Identify which cell holds the provided text, then report its (x, y) central coordinate. 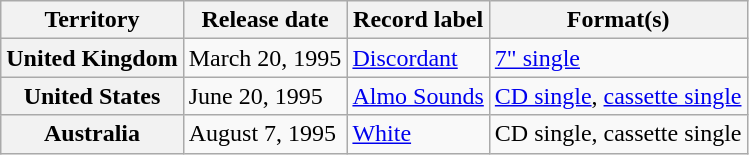
June 20, 1995 (265, 96)
United Kingdom (92, 58)
White (418, 134)
Format(s) (618, 20)
Territory (92, 20)
August 7, 1995 (265, 134)
Australia (92, 134)
United States (92, 96)
Almo Sounds (418, 96)
Record label (418, 20)
March 20, 1995 (265, 58)
Release date (265, 20)
Discordant (418, 58)
7" single (618, 58)
